Return the (X, Y) coordinate for the center point of the cell that contains the specified text.  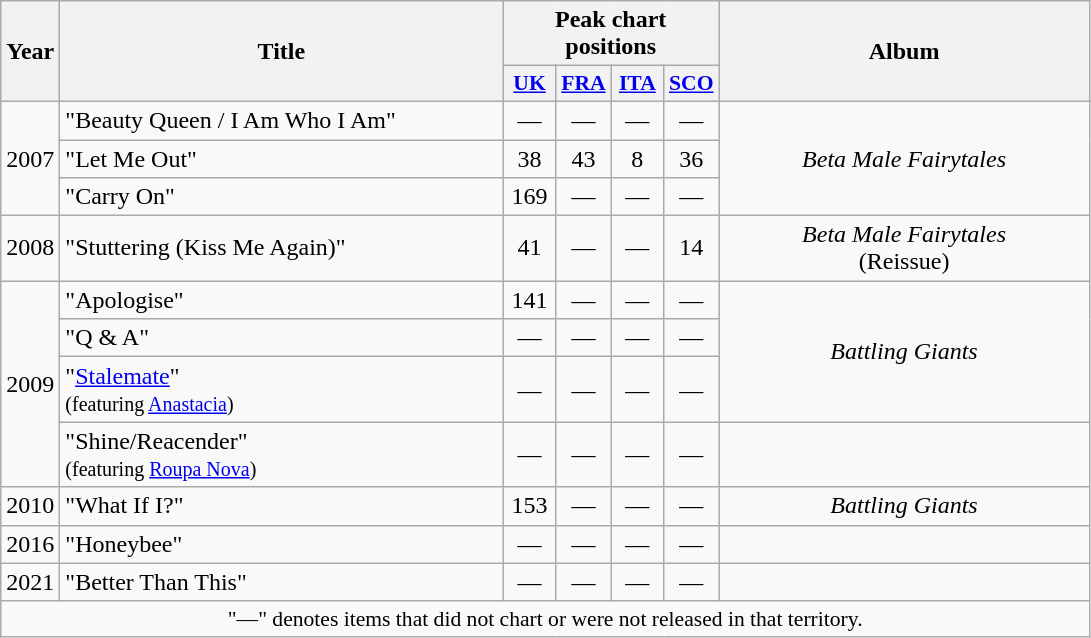
Peak chart positions (611, 34)
"Stalemate" (featuring Anastacia) (282, 390)
2021 (30, 582)
8 (638, 159)
153 (530, 506)
2016 (30, 544)
2009 (30, 384)
Beta Male Fairytales(Reissue) (904, 248)
Beta Male Fairytales (904, 158)
"Apologise" (282, 300)
14 (692, 248)
"Shine/Reacender" (featuring Roupa Nova) (282, 454)
43 (583, 159)
38 (530, 159)
FRA (583, 84)
169 (530, 197)
Year (30, 52)
"Q & A" (282, 338)
"Better Than This" (282, 582)
2010 (30, 506)
Title (282, 52)
"Stuttering (Kiss Me Again)" (282, 248)
41 (530, 248)
2007 (30, 158)
2008 (30, 248)
36 (692, 159)
"Honeybee" (282, 544)
"Beauty Queen / I Am Who I Am" (282, 120)
"Let Me Out" (282, 159)
"What If I?" (282, 506)
"Carry On" (282, 197)
UK (530, 84)
"—" denotes items that did not chart or were not released in that territory. (546, 619)
Album (904, 52)
SCO (692, 84)
141 (530, 300)
ITA (638, 84)
